Determine the (X, Y) coordinate at the center of the cell enclosing the given text.  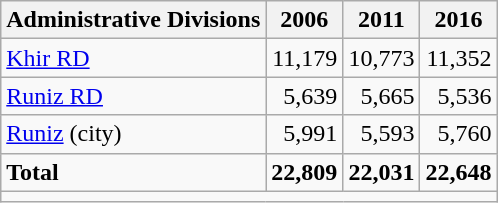
5,991 (304, 134)
2011 (382, 20)
11,352 (458, 58)
Total (134, 172)
Administrative Divisions (134, 20)
5,665 (382, 96)
2016 (458, 20)
5,639 (304, 96)
11,179 (304, 58)
22,648 (458, 172)
22,031 (382, 172)
5,760 (458, 134)
22,809 (304, 172)
Khir RD (134, 58)
5,536 (458, 96)
10,773 (382, 58)
Runiz (city) (134, 134)
2006 (304, 20)
Runiz RD (134, 96)
5,593 (382, 134)
